Return the (X, Y) coordinate for the center point of the cell that contains the specified text.  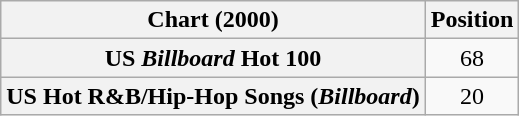
US Hot R&B/Hip-Hop Songs (Billboard) (213, 96)
20 (472, 96)
68 (472, 58)
US Billboard Hot 100 (213, 58)
Position (472, 20)
Chart (2000) (213, 20)
